From the cell containing the given text, extract its center point as [x, y] coordinate. 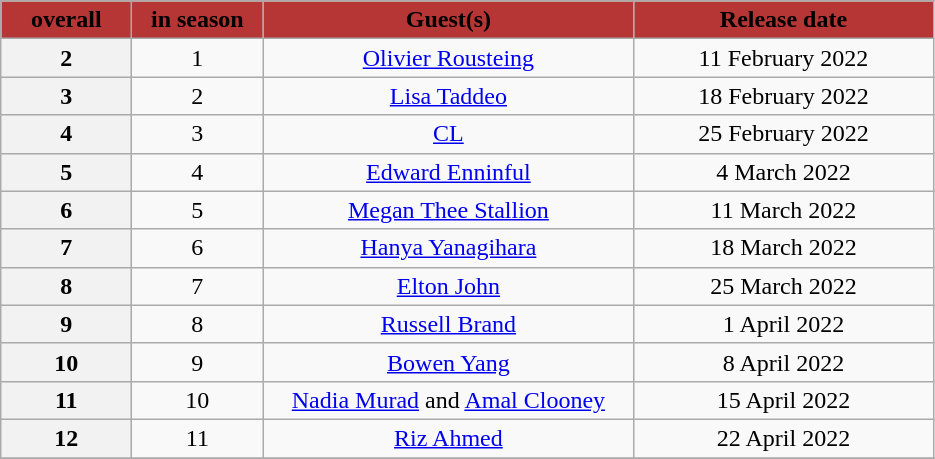
overall [66, 20]
15 April 2022 [784, 400]
25 March 2022 [784, 286]
25 February 2022 [784, 134]
Elton John [448, 286]
Edward Enninful [448, 172]
Bowen Yang [448, 362]
Russell Brand [448, 324]
18 March 2022 [784, 248]
Guest(s) [448, 20]
18 February 2022 [784, 96]
in season [198, 20]
Olivier Rousteing [448, 58]
Lisa Taddeo [448, 96]
4 March 2022 [784, 172]
1 [198, 58]
1 April 2022 [784, 324]
8 April 2022 [784, 362]
22 April 2022 [784, 438]
CL [448, 134]
11 February 2022 [784, 58]
Nadia Murad and Amal Clooney [448, 400]
Release date [784, 20]
Riz Ahmed [448, 438]
Hanya Yanagihara [448, 248]
11 March 2022 [784, 210]
Megan Thee Stallion [448, 210]
12 [66, 438]
